Pinpoint the cell where the given text exists, returning its [x, y] midpoint coordinate. 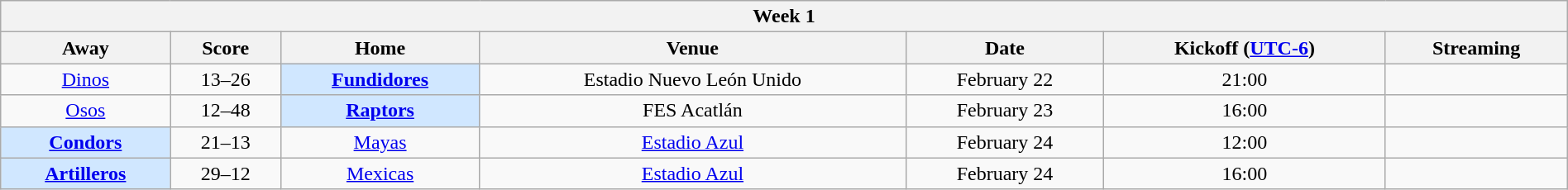
Mayas [380, 142]
Mexicas [380, 173]
Kickoff (UTC-6) [1245, 48]
12–48 [225, 111]
Osos [86, 111]
Dinos [86, 79]
February 23 [1005, 111]
21:00 [1245, 79]
13–26 [225, 79]
29–12 [225, 173]
Home [380, 48]
Score [225, 48]
Away [86, 48]
21–13 [225, 142]
Fundidores [380, 79]
Streaming [1476, 48]
Condors [86, 142]
February 22 [1005, 79]
Date [1005, 48]
Estadio Nuevo León Unido [693, 79]
Raptors [380, 111]
FES Acatlán [693, 111]
12:00 [1245, 142]
Week 1 [784, 17]
Artilleros [86, 173]
Venue [693, 48]
